Provide the [X, Y] coordinate of the cell's center where the given text is located.  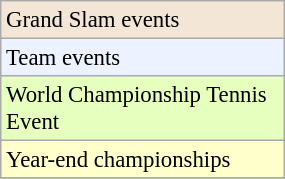
World Championship Tennis Event [142, 108]
Grand Slam events [142, 20]
Year-end championships [142, 160]
Team events [142, 58]
